Detect which cell encompasses the target text, then output its [x, y] center coordinate. 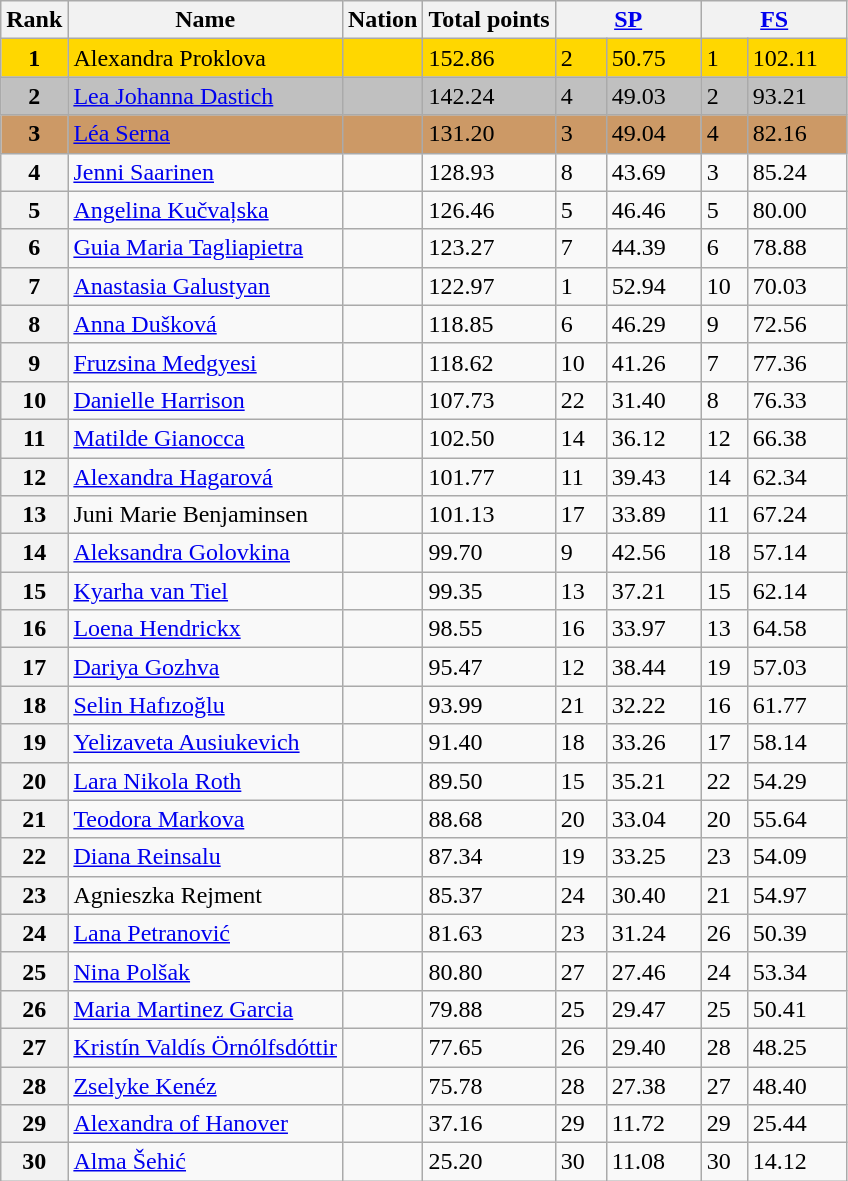
Maria Martinez Garcia [206, 1009]
48.25 [797, 1047]
46.46 [654, 210]
66.38 [797, 438]
Dariya Gozhva [206, 667]
43.69 [654, 172]
76.33 [797, 400]
Selin Hafızoğlu [206, 705]
42.56 [654, 553]
77.65 [489, 1047]
Guia Maria Tagliapietra [206, 248]
Kristín Valdís Örnólfsdóttir [206, 1047]
55.64 [797, 819]
118.85 [489, 324]
62.14 [797, 591]
37.21 [654, 591]
54.97 [797, 895]
14.12 [797, 1162]
11.72 [654, 1124]
Alexandra of Hanover [206, 1124]
Loena Hendrickx [206, 629]
67.24 [797, 515]
53.34 [797, 971]
102.11 [797, 58]
31.24 [654, 933]
Lara Nikola Roth [206, 781]
142.24 [489, 96]
52.94 [654, 286]
118.62 [489, 362]
85.24 [797, 172]
36.12 [654, 438]
Jenni Saarinen [206, 172]
49.04 [654, 134]
54.29 [797, 781]
Alma Šehić [206, 1162]
Yelizaveta Ausiukevich [206, 743]
122.97 [489, 286]
Alexandra Proklova [206, 58]
Fruzsina Medgyesi [206, 362]
35.21 [654, 781]
98.55 [489, 629]
48.40 [797, 1085]
57.14 [797, 553]
Lana Petranović [206, 933]
50.75 [654, 58]
31.40 [654, 400]
91.40 [489, 743]
Name [206, 20]
39.43 [654, 477]
82.16 [797, 134]
29.40 [654, 1047]
57.03 [797, 667]
152.86 [489, 58]
Teodora Markova [206, 819]
101.77 [489, 477]
77.36 [797, 362]
33.04 [654, 819]
128.93 [489, 172]
95.47 [489, 667]
Danielle Harrison [206, 400]
58.14 [797, 743]
49.03 [654, 96]
62.34 [797, 477]
Nina Polšak [206, 971]
41.26 [654, 362]
93.99 [489, 705]
64.58 [797, 629]
33.89 [654, 515]
33.26 [654, 743]
30.40 [654, 895]
33.97 [654, 629]
89.50 [489, 781]
Lea Johanna Dastich [206, 96]
27.46 [654, 971]
102.50 [489, 438]
25.20 [489, 1162]
38.44 [654, 667]
Angelina Kučvaļska [206, 210]
Diana Reinsalu [206, 857]
11.08 [654, 1162]
Anna Dušková [206, 324]
88.68 [489, 819]
Léa Serna [206, 134]
99.70 [489, 553]
Alexandra Hagarová [206, 477]
80.00 [797, 210]
25.44 [797, 1124]
93.21 [797, 96]
131.20 [489, 134]
101.13 [489, 515]
37.16 [489, 1124]
46.29 [654, 324]
Juni Marie Benjaminsen [206, 515]
33.25 [654, 857]
54.09 [797, 857]
85.37 [489, 895]
Agnieszka Rejment [206, 895]
SP [628, 20]
29.47 [654, 1009]
87.34 [489, 857]
72.56 [797, 324]
Anastasia Galustyan [206, 286]
75.78 [489, 1085]
107.73 [489, 400]
Nation [382, 20]
61.77 [797, 705]
99.35 [489, 591]
123.27 [489, 248]
80.80 [489, 971]
50.41 [797, 1009]
126.46 [489, 210]
32.22 [654, 705]
FS [774, 20]
27.38 [654, 1085]
50.39 [797, 933]
78.88 [797, 248]
Kyarha van Tiel [206, 591]
Matilde Gianocca [206, 438]
79.88 [489, 1009]
Rank [34, 20]
44.39 [654, 248]
70.03 [797, 286]
Zselyke Kenéz [206, 1085]
81.63 [489, 933]
Total points [489, 20]
Aleksandra Golovkina [206, 553]
